Scan for the cell matching the given text and deliver its [x, y] coordinate at center. 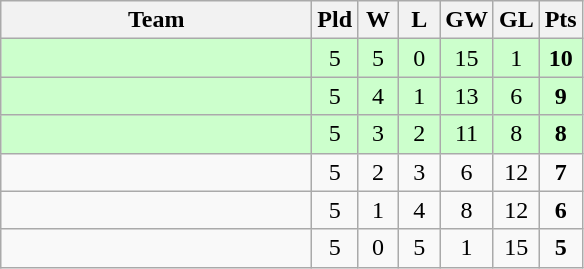
11 [467, 134]
Pld [335, 20]
7 [560, 172]
10 [560, 58]
GL [516, 20]
Team [156, 20]
Pts [560, 20]
9 [560, 96]
GW [467, 20]
W [378, 20]
13 [467, 96]
L [420, 20]
